Capture the cell that displays the provided text and extract its [X, Y] central coordinate. 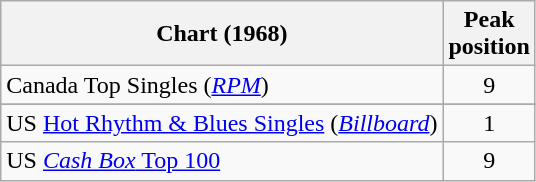
US Hot Rhythm & Blues Singles (Billboard) [222, 123]
Peakposition [489, 34]
Chart (1968) [222, 34]
Canada Top Singles (RPM) [222, 85]
US Cash Box Top 100 [222, 161]
1 [489, 123]
